Capture the cell that displays the provided text and extract its (x, y) central coordinate. 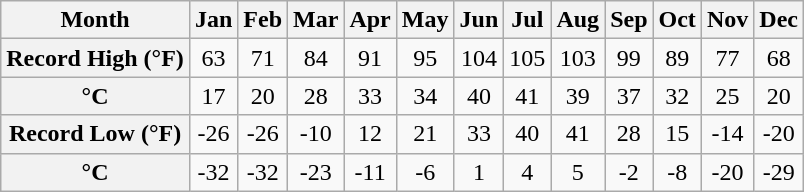
104 (479, 58)
12 (370, 134)
Apr (370, 20)
Record High (°F) (96, 58)
5 (578, 172)
Month (96, 20)
95 (425, 58)
Feb (263, 20)
15 (677, 134)
84 (316, 58)
105 (528, 58)
Oct (677, 20)
-23 (316, 172)
4 (528, 172)
Mar (316, 20)
Jul (528, 20)
Jun (479, 20)
Jan (213, 20)
103 (578, 58)
17 (213, 96)
-11 (370, 172)
-2 (629, 172)
89 (677, 58)
34 (425, 96)
1 (479, 172)
-14 (727, 134)
99 (629, 58)
71 (263, 58)
77 (727, 58)
-10 (316, 134)
21 (425, 134)
63 (213, 58)
91 (370, 58)
37 (629, 96)
32 (677, 96)
-29 (779, 172)
68 (779, 58)
-8 (677, 172)
Dec (779, 20)
25 (727, 96)
Aug (578, 20)
Nov (727, 20)
Sep (629, 20)
Record Low (°F) (96, 134)
May (425, 20)
39 (578, 96)
-6 (425, 172)
